Return the [X, Y] coordinate for the center point of the cell that contains the specified text.  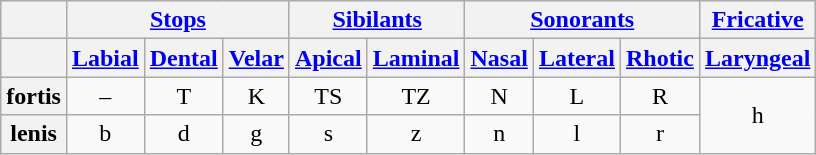
Dental [184, 58]
Velar [256, 58]
T [184, 96]
– [105, 96]
K [256, 96]
Fricative [757, 20]
Sibilants [377, 20]
z [416, 134]
r [660, 134]
s [328, 134]
Apical [328, 58]
lenis [34, 134]
Rhotic [660, 58]
Stops [178, 20]
TZ [416, 96]
Labial [105, 58]
Lateral [576, 58]
fortis [34, 96]
Nasal [499, 58]
N [499, 96]
Laryngeal [757, 58]
l [576, 134]
d [184, 134]
g [256, 134]
b [105, 134]
Sonorants [582, 20]
n [499, 134]
Laminal [416, 58]
L [576, 96]
h [757, 115]
TS [328, 96]
R [660, 96]
